Find where the given text appears and provide that cell's center as (X, Y) coordinate. 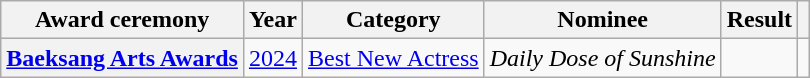
Result (759, 20)
Daily Dose of Sunshine (602, 58)
Category (393, 20)
Best New Actress (393, 58)
Baeksang Arts Awards (122, 58)
Award ceremony (122, 20)
Nominee (602, 20)
Year (272, 20)
2024 (272, 58)
